Detect which cell encompasses the target text, then output its [X, Y] center coordinate. 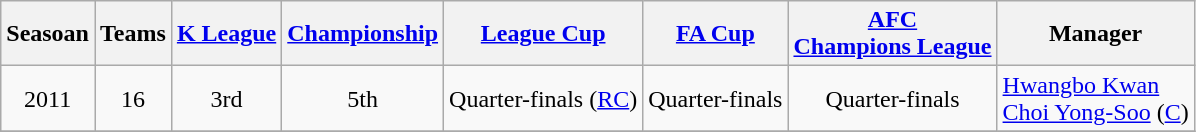
3rd [226, 98]
League Cup [544, 34]
16 [132, 98]
K League [226, 34]
AFCChampions League [892, 34]
Quarter-finals (RC) [544, 98]
2011 [48, 98]
Championship [363, 34]
Manager [1096, 34]
5th [363, 98]
FA Cup [716, 34]
Seasoan [48, 34]
Teams [132, 34]
Hwangbo Kwan Choi Yong-Soo (C) [1096, 98]
